Locate the cell with the specified text and output its (x, y) center coordinate. 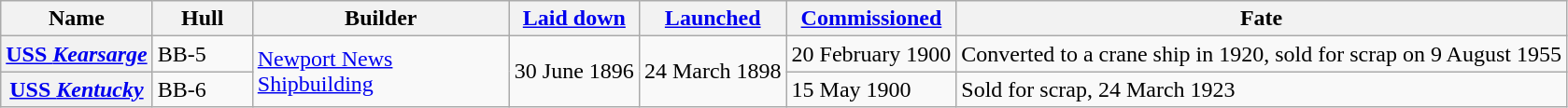
Commissioned (871, 19)
Newport News Shipbuilding (381, 72)
Name (77, 19)
20 February 1900 (871, 54)
USS Kentucky (77, 89)
30 June 1896 (573, 72)
USS Kearsarge (77, 54)
Fate (1262, 19)
24 March 1898 (713, 72)
Hull (202, 19)
Sold for scrap, 24 March 1923 (1262, 89)
BB-5 (202, 54)
BB-6 (202, 89)
Laid down (573, 19)
Converted to a crane ship in 1920, sold for scrap on 9 August 1955 (1262, 54)
15 May 1900 (871, 89)
Builder (381, 19)
Launched (713, 19)
